Locate the cell with the specified text and output its (x, y) center coordinate. 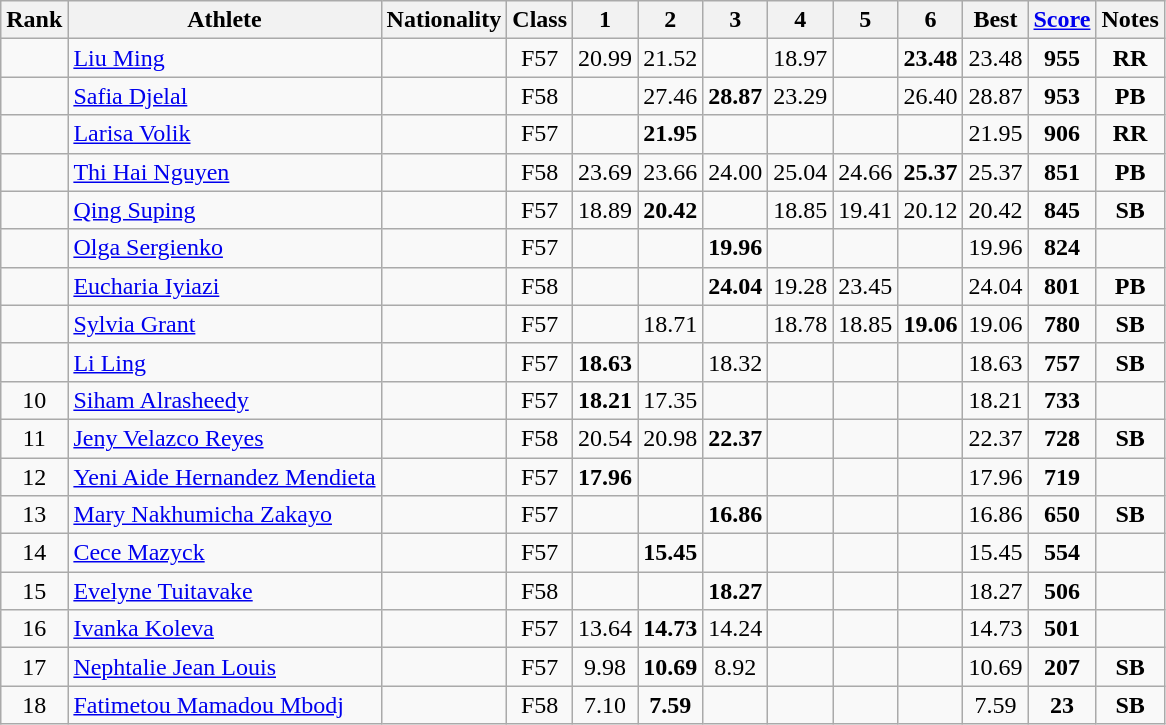
906 (1062, 134)
Larisa Volik (224, 134)
18.97 (800, 58)
18 (34, 705)
Yeni Aide Hernandez Mendieta (224, 477)
2 (670, 20)
17 (34, 667)
19.28 (800, 286)
18.71 (670, 324)
25.04 (800, 172)
554 (1062, 553)
13 (34, 515)
24.00 (736, 172)
Ivanka Koleva (224, 629)
27.46 (670, 96)
Thi Hai Nguyen (224, 172)
719 (1062, 477)
Rank (34, 20)
Liu Ming (224, 58)
733 (1062, 400)
16 (34, 629)
15 (34, 591)
17.35 (670, 400)
Class (540, 20)
20.98 (670, 438)
24.66 (866, 172)
23.66 (670, 172)
3 (736, 20)
Nephtalie Jean Louis (224, 667)
Sylvia Grant (224, 324)
757 (1062, 362)
501 (1062, 629)
780 (1062, 324)
18.32 (736, 362)
Cece Mazyck (224, 553)
26.40 (930, 96)
Mary Nakhumicha Zakayo (224, 515)
851 (1062, 172)
650 (1062, 515)
4 (800, 20)
Nationality (444, 20)
5 (866, 20)
23.69 (606, 172)
728 (1062, 438)
Notes (1130, 20)
23 (1062, 705)
11 (34, 438)
7.10 (606, 705)
801 (1062, 286)
23.29 (800, 96)
19.41 (866, 210)
824 (1062, 248)
8.92 (736, 667)
9.98 (606, 667)
Olga Sergienko (224, 248)
13.64 (606, 629)
953 (1062, 96)
20.12 (930, 210)
Evelyne Tuitavake (224, 591)
955 (1062, 58)
6 (930, 20)
14.24 (736, 629)
506 (1062, 591)
10 (34, 400)
Siham Alrasheedy (224, 400)
Best (996, 20)
Score (1062, 20)
1 (606, 20)
18.89 (606, 210)
Fatimetou Mamadou Mbodj (224, 705)
18.78 (800, 324)
14 (34, 553)
20.99 (606, 58)
12 (34, 477)
Safia Djelal (224, 96)
Athlete (224, 20)
Qing Suping (224, 210)
Jeny Velazco Reyes (224, 438)
23.45 (866, 286)
20.54 (606, 438)
21.52 (670, 58)
Li Ling (224, 362)
207 (1062, 667)
Eucharia Iyiazi (224, 286)
845 (1062, 210)
